Pinpoint the cell where the given text exists, returning its [X, Y] midpoint coordinate. 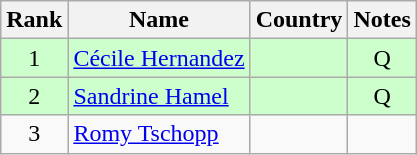
Sandrine Hamel [159, 96]
Notes [382, 20]
Rank [34, 20]
Country [299, 20]
2 [34, 96]
3 [34, 134]
Name [159, 20]
1 [34, 58]
Cécile Hernandez [159, 58]
Romy Tschopp [159, 134]
